Scan for the cell matching the given text and deliver its [x, y] coordinate at center. 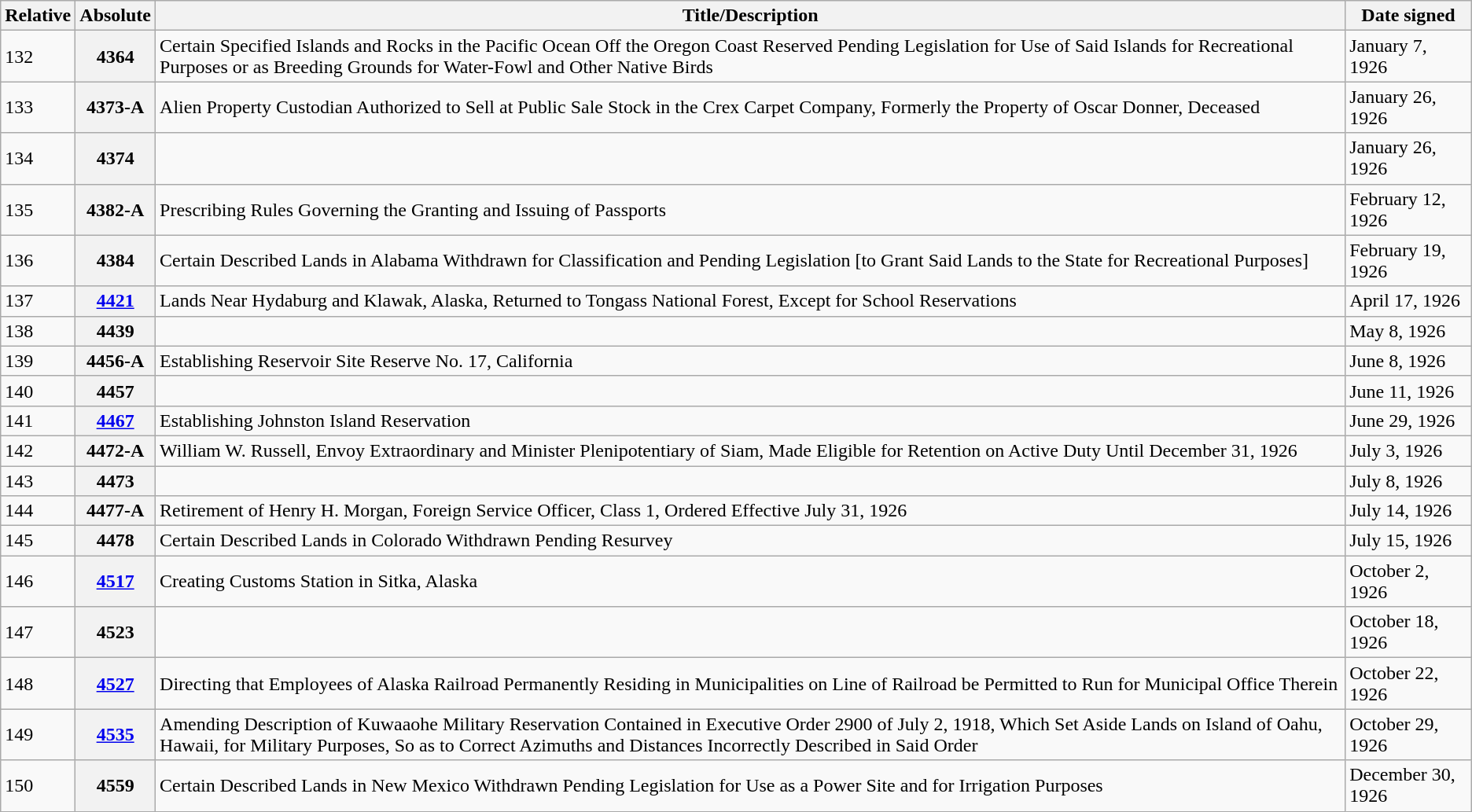
4364 [116, 57]
January 7, 1926 [1409, 57]
4439 [116, 331]
145 [38, 541]
132 [38, 57]
135 [38, 209]
139 [38, 361]
4457 [116, 391]
134 [38, 159]
Relative [38, 16]
149 [38, 734]
4477-A [116, 511]
July 15, 1926 [1409, 541]
4456-A [116, 361]
Certain Described Lands in Colorado Withdrawn Pending Resurvey [750, 541]
William W. Russell, Envoy Extraordinary and Minister Plenipotentiary of Siam, Made Eligible for Retention on Active Duty Until December 31, 1926 [750, 450]
Prescribing Rules Governing the Granting and Issuing of Passports [750, 209]
148 [38, 684]
May 8, 1926 [1409, 331]
Certain Described Lands in New Mexico Withdrawn Pending Legislation for Use as a Power Site and for Irrigation Purposes [750, 786]
4373-A [116, 107]
June 8, 1926 [1409, 361]
Creating Customs Station in Sitka, Alaska [750, 582]
June 11, 1926 [1409, 391]
142 [38, 450]
136 [38, 261]
4527 [116, 684]
Establishing Reservoir Site Reserve No. 17, California [750, 361]
4384 [116, 261]
Absolute [116, 16]
October 22, 1926 [1409, 684]
4535 [116, 734]
June 29, 1926 [1409, 421]
July 8, 1926 [1409, 480]
137 [38, 301]
Date signed [1409, 16]
Lands Near Hydaburg and Klawak, Alaska, Returned to Tongass National Forest, Except for School Reservations [750, 301]
October 29, 1926 [1409, 734]
Title/Description [750, 16]
4523 [116, 632]
147 [38, 632]
4382-A [116, 209]
4559 [116, 786]
Establishing Johnston Island Reservation [750, 421]
Alien Property Custodian Authorized to Sell at Public Sale Stock in the Crex Carpet Company, Formerly the Property of Oscar Donner, Deceased [750, 107]
Certain Described Lands in Alabama Withdrawn for Classification and Pending Legislation [to Grant Said Lands to the State for Recreational Purposes] [750, 261]
July 14, 1926 [1409, 511]
February 12, 1926 [1409, 209]
144 [38, 511]
4472-A [116, 450]
February 19, 1926 [1409, 261]
138 [38, 331]
140 [38, 391]
4473 [116, 480]
4421 [116, 301]
July 3, 1926 [1409, 450]
150 [38, 786]
4374 [116, 159]
143 [38, 480]
April 17, 1926 [1409, 301]
133 [38, 107]
October 18, 1926 [1409, 632]
December 30, 1926 [1409, 786]
146 [38, 582]
4478 [116, 541]
4517 [116, 582]
October 2, 1926 [1409, 582]
Retirement of Henry H. Morgan, Foreign Service Officer, Class 1, Ordered Effective July 31, 1926 [750, 511]
4467 [116, 421]
141 [38, 421]
